Pinpoint the cell where the given text exists, returning its (X, Y) midpoint coordinate. 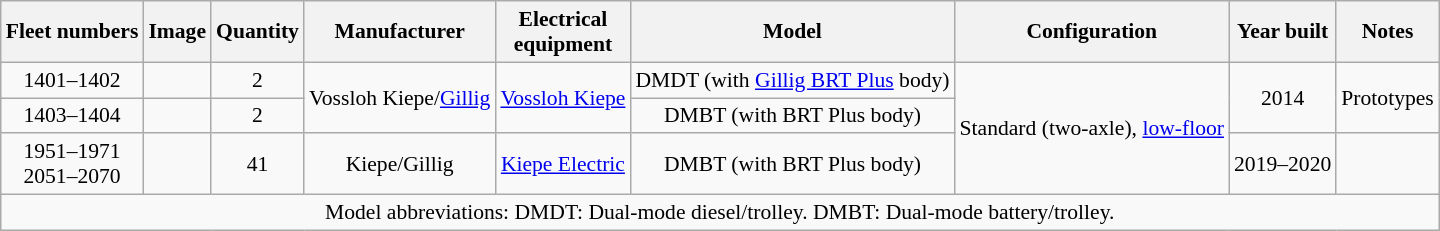
Model (792, 32)
Prototypes (1387, 98)
Vossloh Kiepe (562, 98)
Year built (1282, 32)
Standard (two-axle), low-floor (1092, 128)
Manufacturer (400, 32)
1403–1404 (72, 116)
Model abbreviations: DMDT: Dual-mode diesel/trolley. DMBT: Dual-mode battery/trolley. (720, 213)
Kiepe/Gillig (400, 164)
2014 (1282, 98)
1401–1402 (72, 80)
Quantity (258, 32)
Fleet numbers (72, 32)
Kiepe Electric (562, 164)
Vossloh Kiepe/Gillig (400, 98)
Configuration (1092, 32)
2019–2020 (1282, 164)
Electricalequipment (562, 32)
1951–19712051–2070 (72, 164)
41 (258, 164)
Image (177, 32)
Notes (1387, 32)
DMDT (with Gillig BRT Plus body) (792, 80)
